Return [x, y] of the center of cell containing provided text 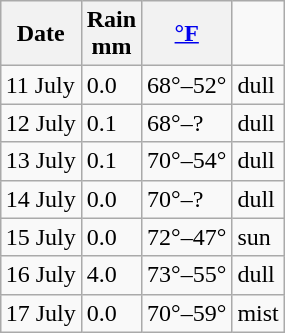
14 July [40, 199]
Date [40, 34]
70°–54° [187, 161]
73°–55° [187, 275]
11 July [40, 85]
12 July [40, 123]
15 July [40, 237]
16 July [40, 275]
4.0 [111, 275]
°F [187, 34]
17 July [40, 313]
70°–? [187, 199]
68°–52° [187, 85]
mist [258, 313]
Rainmm [111, 34]
sun [258, 237]
13 July [40, 161]
68°–? [187, 123]
70°–59° [187, 313]
72°–47° [187, 237]
